Search for the cell housing the specified text and yield its [X, Y] center coordinate. 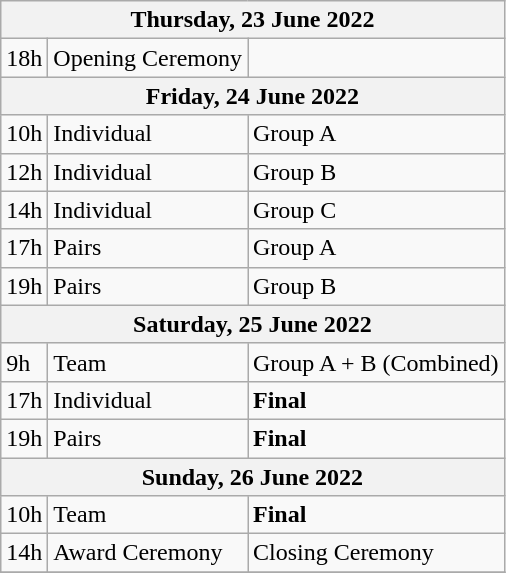
18h [24, 58]
Opening Ceremony [148, 58]
Thursday, 23 June 2022 [252, 20]
Closing Ceremony [376, 553]
Award Ceremony [148, 553]
9h [24, 362]
12h [24, 172]
Friday, 24 June 2022 [252, 96]
Group C [376, 210]
Saturday, 25 June 2022 [252, 324]
Sunday, 26 June 2022 [252, 477]
Group A + B (Combined) [376, 362]
